For the text-containing cell, return its midpoint in [x, y] coordinate format. 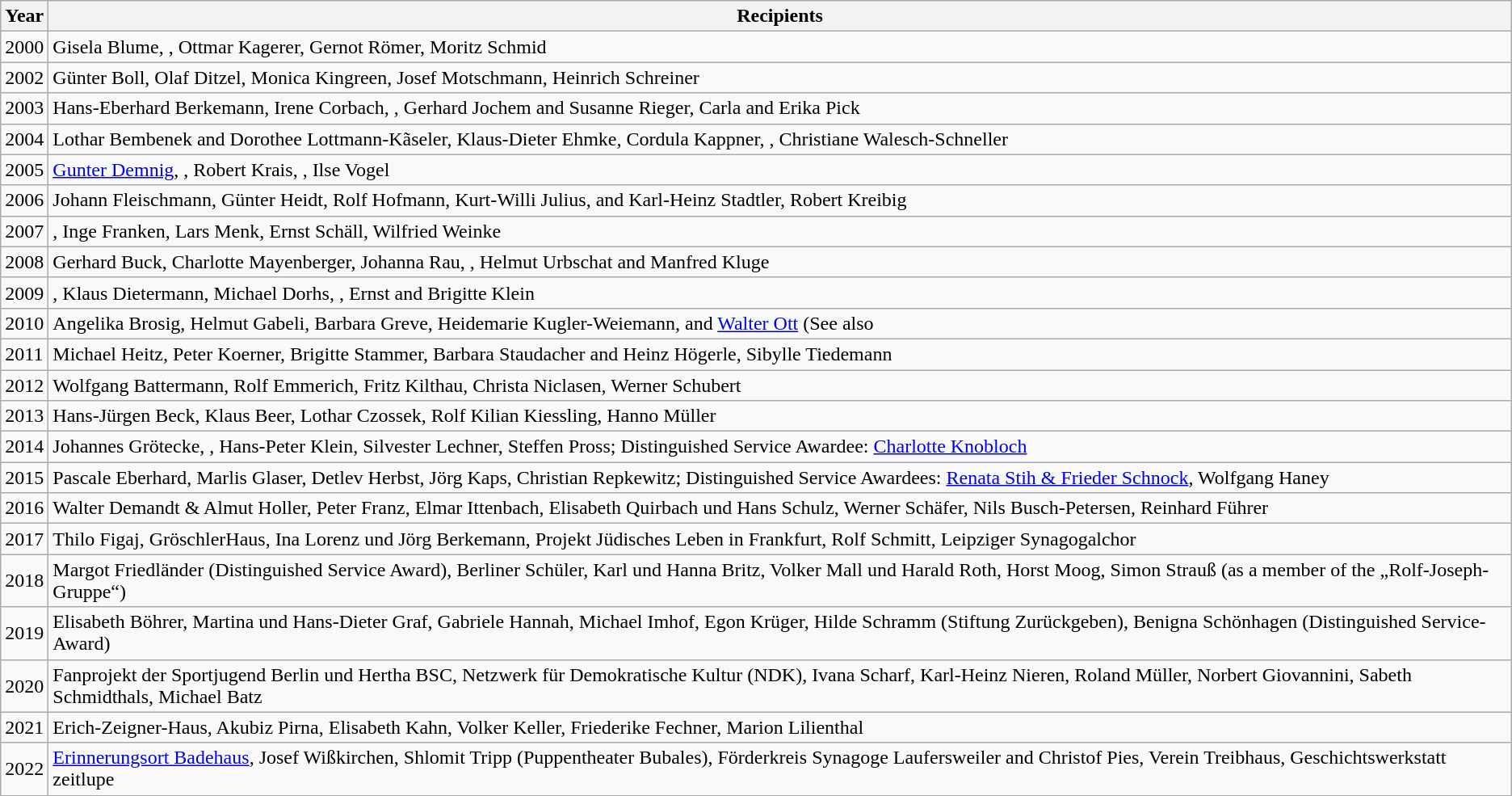
Thilo Figaj, GröschlerHaus, Ina Lorenz und Jörg Berkemann, Projekt Jüdisches Leben in Frankfurt, Rolf Schmitt, Leipziger Synagogalchor [780, 539]
Recipients [780, 16]
2006 [24, 200]
2003 [24, 108]
Year [24, 16]
Angelika Brosig, Helmut Gabeli, Barbara Greve, Heidemarie Kugler-Weiemann, and Walter Ott (See also [780, 323]
Gerhard Buck, Charlotte Mayenberger, Johanna Rau, , Helmut Urbschat and Manfred Kluge [780, 262]
2000 [24, 47]
Günter Boll, Olaf Ditzel, Monica Kingreen, Josef Motschmann, Heinrich Schreiner [780, 78]
Michael Heitz, Peter Koerner, Brigitte Stammer, Barbara Staudacher and Heinz Högerle, Sibylle Tiedemann [780, 354]
2015 [24, 478]
2010 [24, 323]
, Inge Franken, Lars Menk, Ernst Schäll, Wilfried Weinke [780, 231]
2005 [24, 170]
Johann Fleischmann, Günter Heidt, Rolf Hofmann, Kurt-Willi Julius, and Karl-Heinz Stadtler, Robert Kreibig [780, 200]
Hans-Jürgen Beck, Klaus Beer, Lothar Czossek, Rolf Kilian Kiessling, Hanno Müller [780, 416]
2013 [24, 416]
2012 [24, 385]
2021 [24, 727]
Johannes Grötecke, , Hans-Peter Klein, Silvester Lechner, Steffen Pross; Distinguished Service Awardee: Charlotte Knobloch [780, 447]
2002 [24, 78]
2018 [24, 580]
2007 [24, 231]
Lothar Bembenek and Dorothee Lottmann-Kãseler, Klaus-Dieter Ehmke, Cordula Kappner, , Christiane Walesch-Schneller [780, 139]
2017 [24, 539]
2011 [24, 354]
2019 [24, 634]
2016 [24, 508]
2004 [24, 139]
2022 [24, 769]
2009 [24, 293]
Hans-Eberhard Berkemann, Irene Corbach, , Gerhard Jochem and Susanne Rieger, Carla and Erika Pick [780, 108]
, Klaus Dietermann, Michael Dorhs, , Ernst and Brigitte Klein [780, 293]
Gisela Blume, , Ottmar Kagerer, Gernot Römer, Moritz Schmid [780, 47]
2014 [24, 447]
Gunter Demnig, , Robert Krais, , Ilse Vogel [780, 170]
Erich-Zeigner-Haus, Akubiz Pirna, Elisabeth Kahn, Volker Keller, Friederike Fechner, Marion Lilienthal [780, 727]
2020 [24, 685]
Wolfgang Battermann, Rolf Emmerich, Fritz Kilthau, Christa Niclasen, Werner Schubert [780, 385]
2008 [24, 262]
Walter Demandt & Almut Holler, Peter Franz, Elmar Ittenbach, Elisabeth Quirbach und Hans Schulz, Werner Schäfer, Nils Busch-Petersen, Reinhard Führer [780, 508]
